Determine the [x, y] coordinate at the center of the cell enclosing the given text.  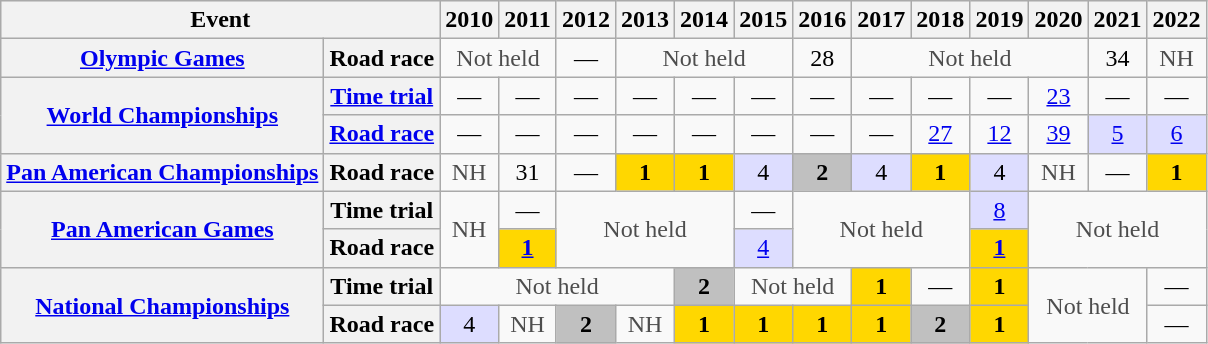
2015 [764, 20]
31 [528, 172]
2018 [940, 20]
2011 [528, 20]
2016 [822, 20]
2022 [1176, 20]
Pan American Games [162, 229]
2014 [704, 20]
2020 [1058, 20]
8 [1000, 210]
Olympic Games [162, 58]
Event [220, 20]
Pan American Championships [162, 172]
World Championships [162, 115]
6 [1176, 134]
12 [1000, 134]
23 [1058, 96]
2021 [1118, 20]
2013 [644, 20]
2010 [470, 20]
27 [940, 134]
5 [1118, 134]
National Championships [162, 305]
2019 [1000, 20]
34 [1118, 58]
28 [822, 58]
39 [1058, 134]
2017 [882, 20]
2012 [586, 20]
